Determine the (X, Y) coordinate at the center of the cell enclosing the given text.  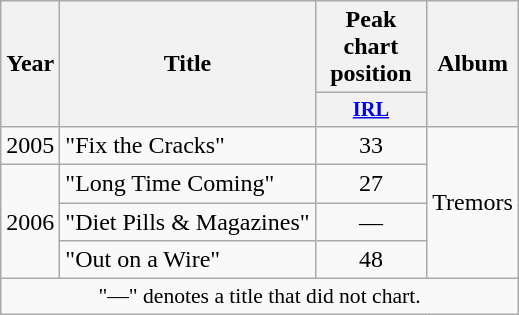
Title (188, 64)
27 (371, 184)
"Fix the Cracks" (188, 145)
2005 (30, 145)
Tremors (473, 202)
33 (371, 145)
Year (30, 64)
"—" denotes a title that did not chart. (260, 297)
48 (371, 260)
2006 (30, 222)
"Diet Pills & Magazines" (188, 222)
— (371, 222)
IRL (371, 110)
"Long Time Coming" (188, 184)
Album (473, 64)
Peak chart position (371, 47)
"Out on a Wire" (188, 260)
